For the text-containing cell, return its midpoint in [X, Y] coordinate format. 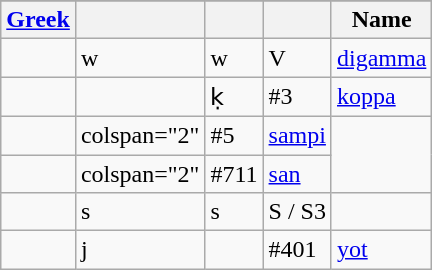
san [297, 173]
sampi [297, 135]
V [297, 58]
Name [381, 20]
#3 [297, 97]
S / S3 [297, 212]
#5 [234, 135]
digamma [381, 58]
j [140, 250]
koppa [381, 97]
ḳ [234, 97]
#711 [234, 173]
#401 [297, 250]
Greek [38, 20]
yot [381, 250]
